Locate the cell with the specified text and output its [x, y] center coordinate. 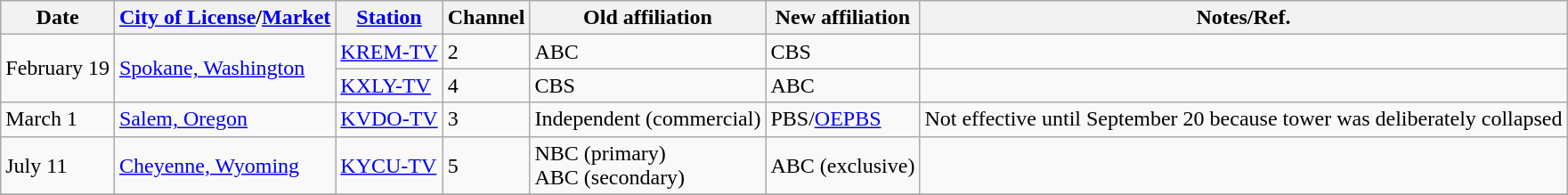
Channel [486, 18]
Notes/Ref. [1243, 18]
City of License/Market [224, 18]
KXLY-TV [389, 85]
NBC (primary) ABC (secondary) [648, 166]
Cheyenne, Wyoming [224, 166]
Not effective until September 20 because tower was deliberately collapsed [1243, 119]
Old affiliation [648, 18]
Salem, Oregon [224, 119]
New affiliation [842, 18]
KREM-TV [389, 52]
Station [389, 18]
2 [486, 52]
KVDO-TV [389, 119]
3 [486, 119]
Independent (commercial) [648, 119]
Date [58, 18]
Spokane, Washington [224, 69]
4 [486, 85]
February 19 [58, 69]
ABC (exclusive) [842, 166]
KYCU-TV [389, 166]
5 [486, 166]
July 11 [58, 166]
PBS/OEPBS [842, 119]
March 1 [58, 119]
